Pinpoint the cell where the given text exists, returning its (X, Y) midpoint coordinate. 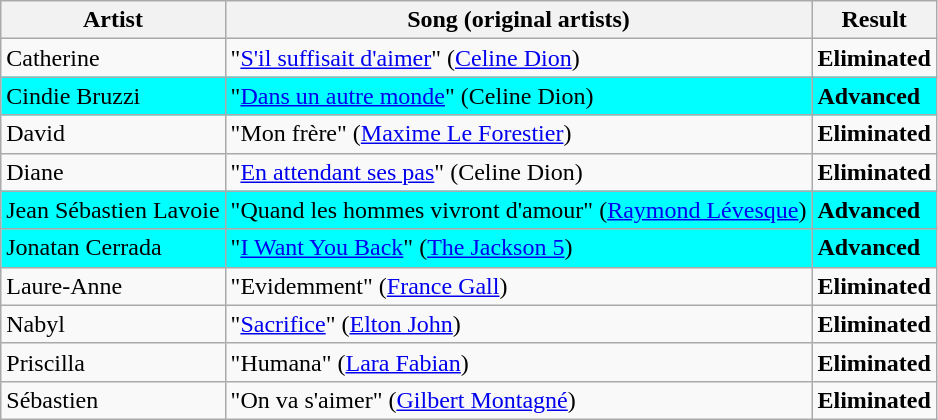
Jean Sébastien Lavoie (113, 210)
"En attendant ses pas" (Celine Dion) (518, 172)
"On va s'aimer" (Gilbert Montagné) (518, 400)
Jonatan Cerrada (113, 248)
Laure-Anne (113, 286)
Sébastien (113, 400)
"Dans un autre monde" (Celine Dion) (518, 96)
"Sacrifice" (Elton John) (518, 324)
"Humana" (Lara Fabian) (518, 362)
Song (original artists) (518, 20)
"Evidemment" (France Gall) (518, 286)
Result (874, 20)
Catherine (113, 58)
"S'il suffisait d'aimer" (Celine Dion) (518, 58)
"I Want You Back" (The Jackson 5) (518, 248)
Cindie Bruzzi (113, 96)
Artist (113, 20)
Nabyl (113, 324)
Diane (113, 172)
Priscilla (113, 362)
"Mon frère" (Maxime Le Forestier) (518, 134)
"Quand les hommes vivront d'amour" (Raymond Lévesque) (518, 210)
David (113, 134)
